Output the [X, Y] coordinate of the center of the cell containing the given text.  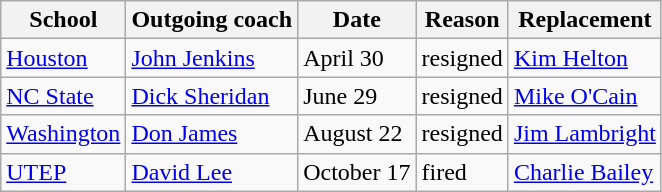
June 29 [357, 96]
April 30 [357, 58]
Washington [64, 134]
NC State [64, 96]
Outgoing coach [212, 20]
Jim Lambright [584, 134]
fired [462, 172]
David Lee [212, 172]
Date [357, 20]
School [64, 20]
Kim Helton [584, 58]
UTEP [64, 172]
August 22 [357, 134]
October 17 [357, 172]
Reason [462, 20]
Charlie Bailey [584, 172]
Replacement [584, 20]
Houston [64, 58]
Mike O'Cain [584, 96]
Dick Sheridan [212, 96]
John Jenkins [212, 58]
Don James [212, 134]
